Identify which cell holds the provided text, then report its (X, Y) central coordinate. 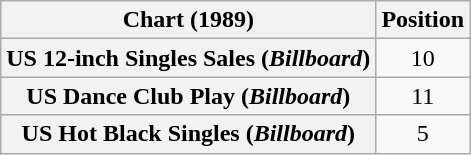
US Hot Black Singles (Billboard) (188, 134)
10 (423, 58)
US 12-inch Singles Sales (Billboard) (188, 58)
11 (423, 96)
Chart (1989) (188, 20)
Position (423, 20)
US Dance Club Play (Billboard) (188, 96)
5 (423, 134)
